Detect which cell encompasses the target text, then output its (X, Y) center coordinate. 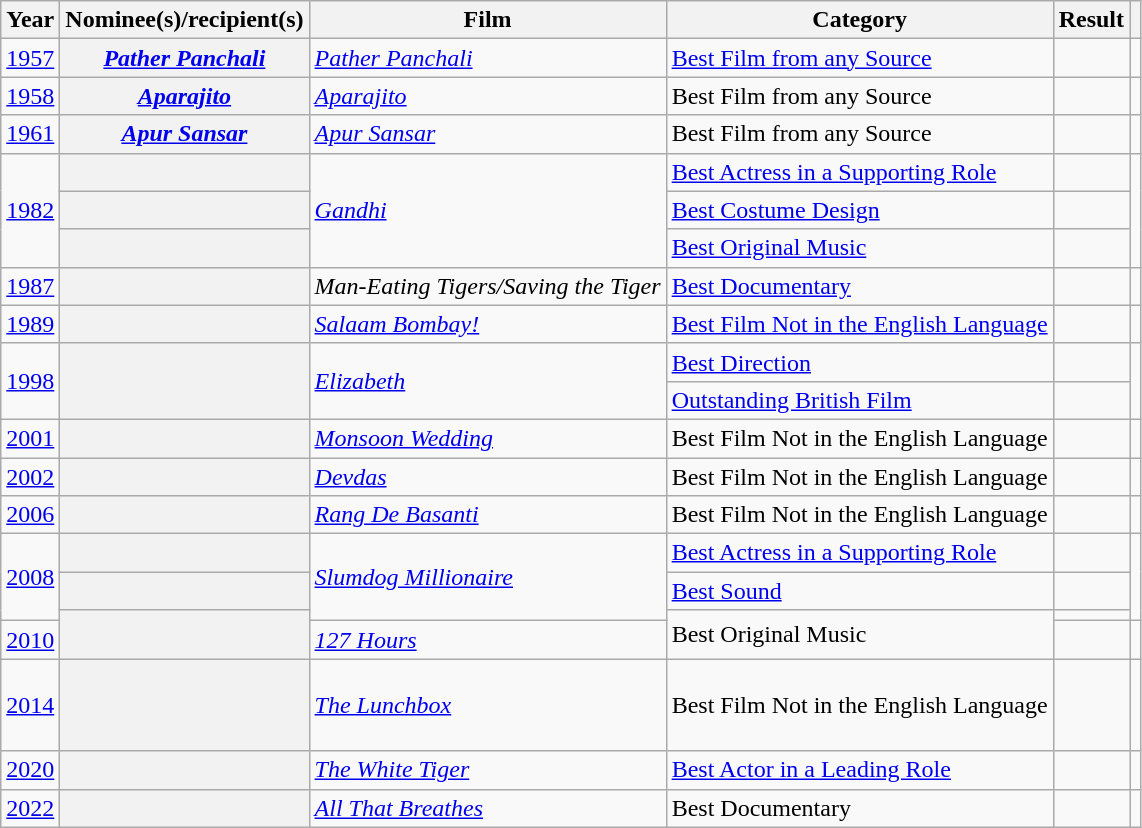
2014 (30, 705)
1998 (30, 381)
Rang De Basanti (488, 515)
Best Actor in a Leading Role (860, 770)
2001 (30, 438)
Nominee(s)/recipient(s) (184, 20)
Year (30, 20)
Man-Eating Tigers/Saving the Tiger (488, 286)
Best Sound (860, 591)
Salaam Bombay! (488, 324)
1957 (30, 58)
Result (1091, 20)
Film (488, 20)
Slumdog Millionaire (488, 578)
2006 (30, 515)
Outstanding British Film (860, 400)
Best Costume Design (860, 210)
2002 (30, 477)
2010 (30, 640)
All That Breathes (488, 808)
1989 (30, 324)
Category (860, 20)
1958 (30, 96)
The Lunchbox (488, 705)
2022 (30, 808)
Monsoon Wedding (488, 438)
127 Hours (488, 640)
Gandhi (488, 210)
Devdas (488, 477)
1961 (30, 134)
Elizabeth (488, 381)
The White Tiger (488, 770)
Best Direction (860, 362)
2020 (30, 770)
2008 (30, 578)
1987 (30, 286)
1982 (30, 210)
